Scan for the cell matching the given text and deliver its [X, Y] coordinate at center. 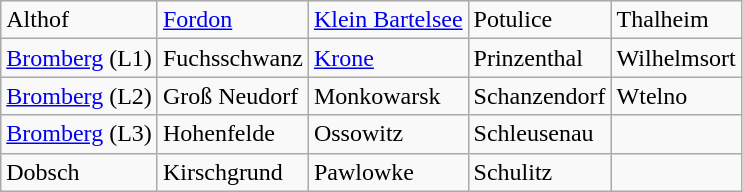
Prinzenthal [540, 58]
Krone [388, 58]
Fuchsschwanz [232, 58]
Bromberg (L3) [80, 134]
Wtelno [676, 96]
Groß Neudorf [232, 96]
Bromberg (L1) [80, 58]
Thalheim [676, 20]
Potulice [540, 20]
Kirschgrund [232, 172]
Dobsch [80, 172]
Schulitz [540, 172]
Bromberg (L2) [80, 96]
Ossowitz [388, 134]
Schanzendorf [540, 96]
Hohenfelde [232, 134]
Fordon [232, 20]
Klein Bartelsee [388, 20]
Monkowarsk [388, 96]
Wilhelmsort [676, 58]
Pawlowke [388, 172]
Schleusenau [540, 134]
Althof [80, 20]
